Detect which cell encompasses the target text, then output its (x, y) center coordinate. 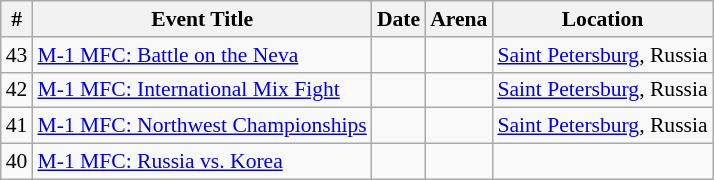
Date (398, 19)
M-1 MFC: International Mix Fight (202, 90)
41 (17, 126)
40 (17, 162)
Event Title (202, 19)
# (17, 19)
Arena (458, 19)
M-1 MFC: Russia vs. Korea (202, 162)
Location (602, 19)
M-1 MFC: Northwest Championships (202, 126)
43 (17, 55)
M-1 MFC: Battle on the Neva (202, 55)
42 (17, 90)
